Search for the cell housing the specified text and yield its [X, Y] center coordinate. 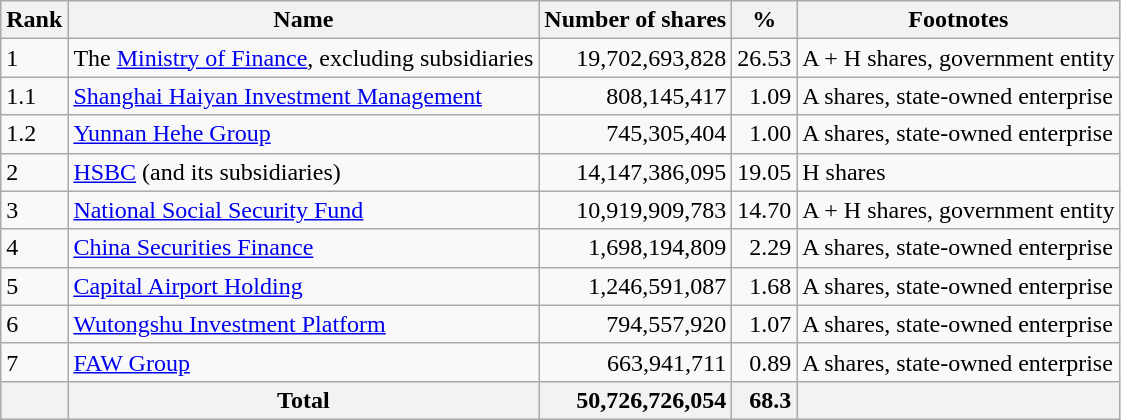
794,557,920 [636, 324]
14,147,386,095 [636, 172]
663,941,711 [636, 362]
The Ministry of Finance, excluding subsidiaries [304, 58]
China Securities Finance [304, 248]
3 [34, 210]
19.05 [764, 172]
Rank [34, 20]
14.70 [764, 210]
1.07 [764, 324]
2.29 [764, 248]
808,145,417 [636, 96]
7 [34, 362]
50,726,726,054 [636, 400]
1,246,591,087 [636, 286]
Yunnan Hehe Group [304, 134]
Number of shares [636, 20]
Wutongshu Investment Platform [304, 324]
Name [304, 20]
% [764, 20]
1.00 [764, 134]
1 [34, 58]
1,698,194,809 [636, 248]
National Social Security Fund [304, 210]
Shanghai Haiyan Investment Management [304, 96]
19,702,693,828 [636, 58]
2 [34, 172]
26.53 [764, 58]
68.3 [764, 400]
0.89 [764, 362]
1.2 [34, 134]
4 [34, 248]
1.1 [34, 96]
Footnotes [958, 20]
1.09 [764, 96]
FAW Group [304, 362]
H shares [958, 172]
Total [304, 400]
1.68 [764, 286]
Capital Airport Holding [304, 286]
10,919,909,783 [636, 210]
745,305,404 [636, 134]
6 [34, 324]
HSBC (and its subsidiaries) [304, 172]
5 [34, 286]
